Locate the cell with the specified text and output its (x, y) center coordinate. 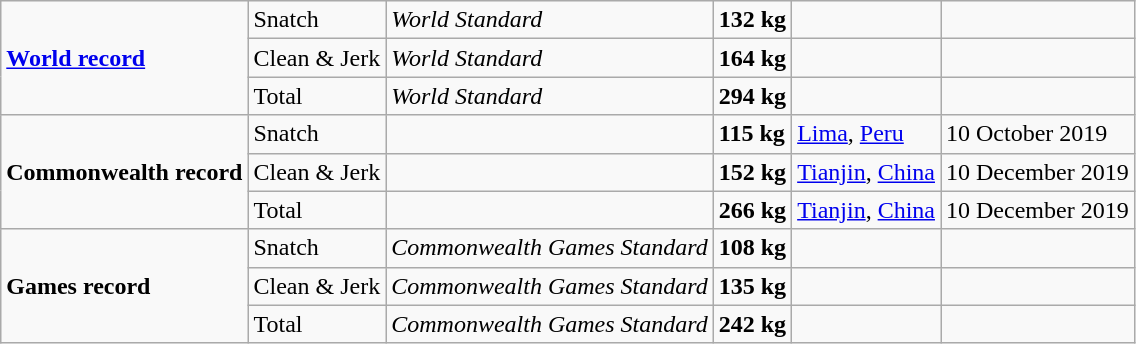
152 kg (752, 172)
115 kg (752, 134)
World record (124, 58)
266 kg (752, 210)
Commonwealth record (124, 172)
132 kg (752, 20)
164 kg (752, 58)
294 kg (752, 96)
135 kg (752, 286)
Games record (124, 286)
242 kg (752, 324)
Lima, Peru (866, 134)
108 kg (752, 248)
10 October 2019 (1037, 134)
